Locate the cell with the specified text and output its (X, Y) center coordinate. 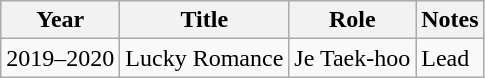
Je Taek-hoo (352, 58)
Notes (450, 20)
Title (204, 20)
Role (352, 20)
Lucky Romance (204, 58)
Year (60, 20)
2019–2020 (60, 58)
Lead (450, 58)
